Return the [x, y] coordinate for the center point of the cell that contains the specified text.  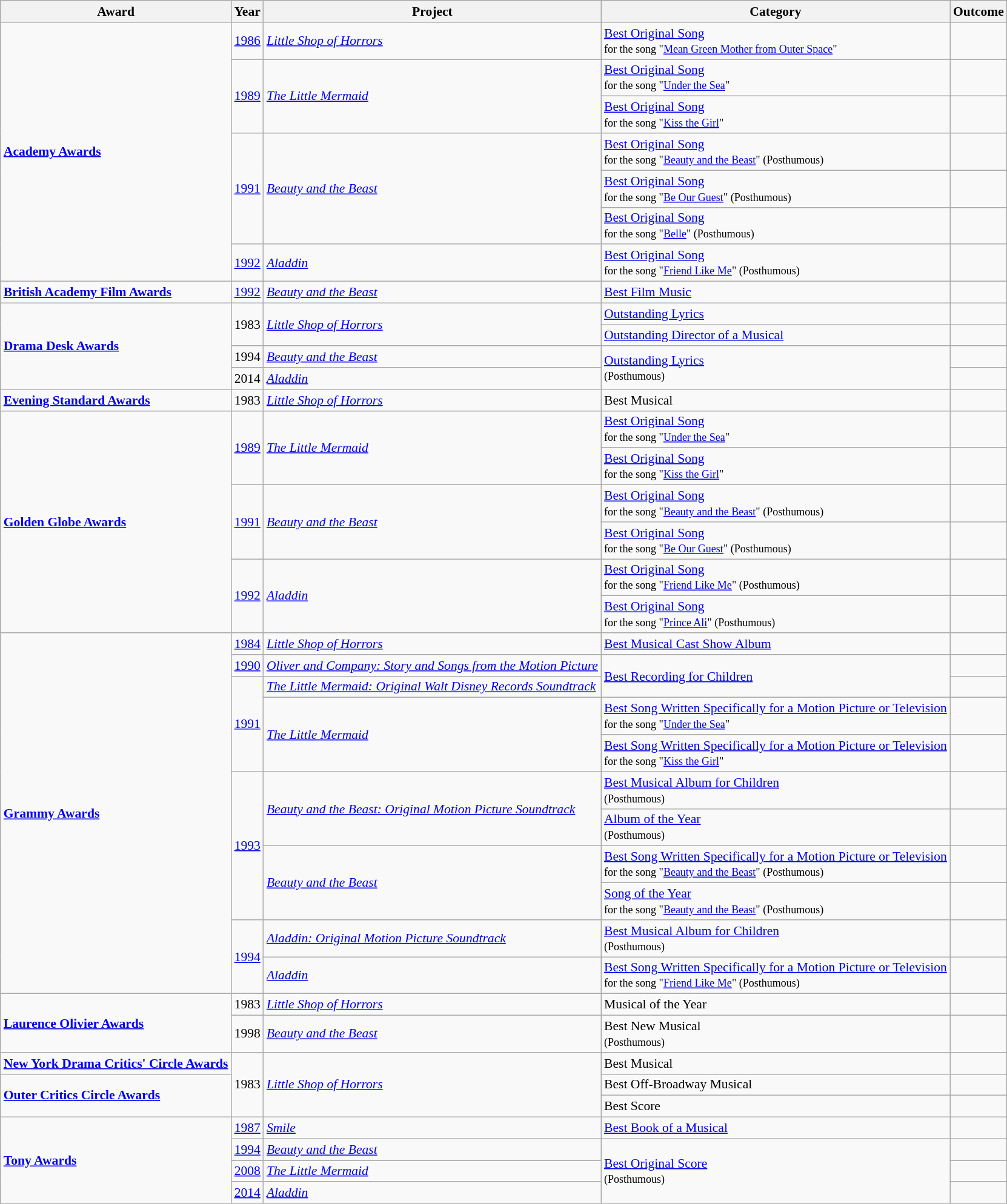
Best Score [776, 1106]
1990 [247, 666]
Best Film Music [776, 293]
Album of the Year(Posthumous) [776, 827]
1987 [247, 1128]
1993 [247, 845]
Golden Globe Awards [116, 522]
1998 [247, 1034]
1984 [247, 644]
Academy Awards [116, 152]
Year [247, 12]
Tony Awards [116, 1160]
Evening Standard Awards [116, 400]
Grammy Awards [116, 813]
Best Book of a Musical [776, 1128]
New York Drama Critics' Circle Awards [116, 1063]
Outer Critics Circle Awards [116, 1095]
Aladdin: Original Motion Picture Soundtrack [433, 939]
Best Off-Broadway Musical [776, 1085]
Smile [433, 1128]
Best Original Songfor the song "Prince Ali" (Posthumous) [776, 614]
Best Original Songfor the song "Mean Green Mother from Outer Space" [776, 41]
Best Song Written Specifically for a Motion Picture or Televisionfor the song "Friend Like Me" (Posthumous) [776, 975]
1986 [247, 41]
Best New Musical(Posthumous) [776, 1034]
Award [116, 12]
Best Original Songfor the song "Belle" (Posthumous) [776, 225]
Beauty and the Beast: Original Motion Picture Soundtrack [433, 809]
Outcome [979, 12]
Drama Desk Awards [116, 346]
Outstanding Lyrics [776, 314]
Category [776, 12]
Laurence Olivier Awards [116, 1024]
British Academy Film Awards [116, 293]
Project [433, 12]
Best Song Written Specifically for a Motion Picture or Television for the song "Kiss the Girl" [776, 753]
Outstanding Director of a Musical [776, 336]
The Little Mermaid: Original Walt Disney Records Soundtrack [433, 687]
Outstanding Lyrics(Posthumous) [776, 368]
Best Musical Cast Show Album [776, 644]
2008 [247, 1171]
Musical of the Year [776, 1005]
Song of the Yearfor the song "Beauty and the Beast" (Posthumous) [776, 901]
Best Song Written Specifically for a Motion Picture or Television for the song "Under the Sea" [776, 716]
Best Original Score(Posthumous) [776, 1171]
Oliver and Company: Story and Songs from the Motion Picture [433, 666]
Best Song Written Specifically for a Motion Picture or Televisionfor the song "Beauty and the Beast" (Posthumous) [776, 865]
Best Recording for Children [776, 676]
